Search for the cell housing the specified text and yield its [x, y] center coordinate. 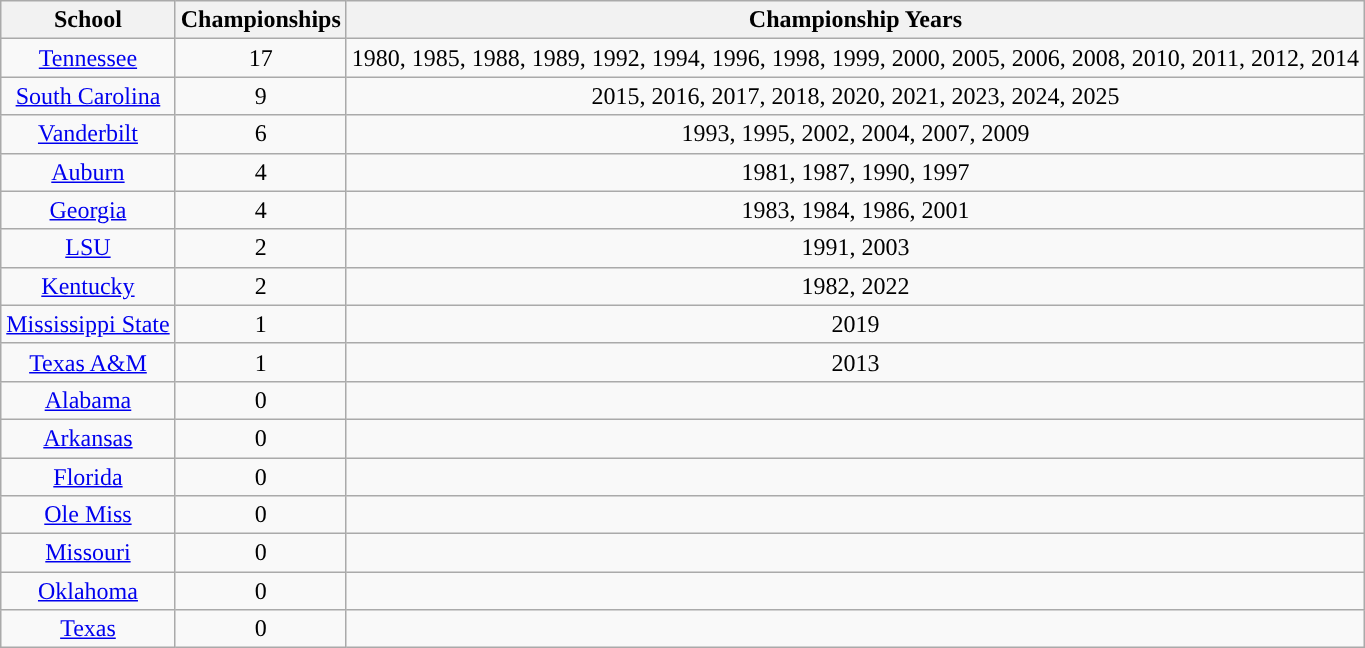
Ole Miss [88, 515]
School [88, 20]
1980, 1985, 1988, 1989, 1992, 1994, 1996, 1998, 1999, 2000, 2005, 2006, 2008, 2010, 2011, 2012, 2014 [855, 58]
Auburn [88, 172]
South Carolina [88, 96]
17 [260, 58]
Arkansas [88, 438]
Missouri [88, 553]
1993, 1995, 2002, 2004, 2007, 2009 [855, 134]
1991, 2003 [855, 248]
Oklahoma [88, 591]
Championships [260, 20]
1982, 2022 [855, 286]
1983, 1984, 1986, 2001 [855, 210]
Mississippi State [88, 324]
Championship Years [855, 20]
Texas A&M [88, 362]
2015, 2016, 2017, 2018, 2020, 2021, 2023, 2024, 2025 [855, 96]
Texas [88, 629]
Vanderbilt [88, 134]
1981, 1987, 1990, 1997 [855, 172]
Florida [88, 477]
Georgia [88, 210]
9 [260, 96]
2019 [855, 324]
Kentucky [88, 286]
6 [260, 134]
LSU [88, 248]
Alabama [88, 400]
Tennessee [88, 58]
2013 [855, 362]
